Output the [x, y] coordinate of the center of the cell containing the given text.  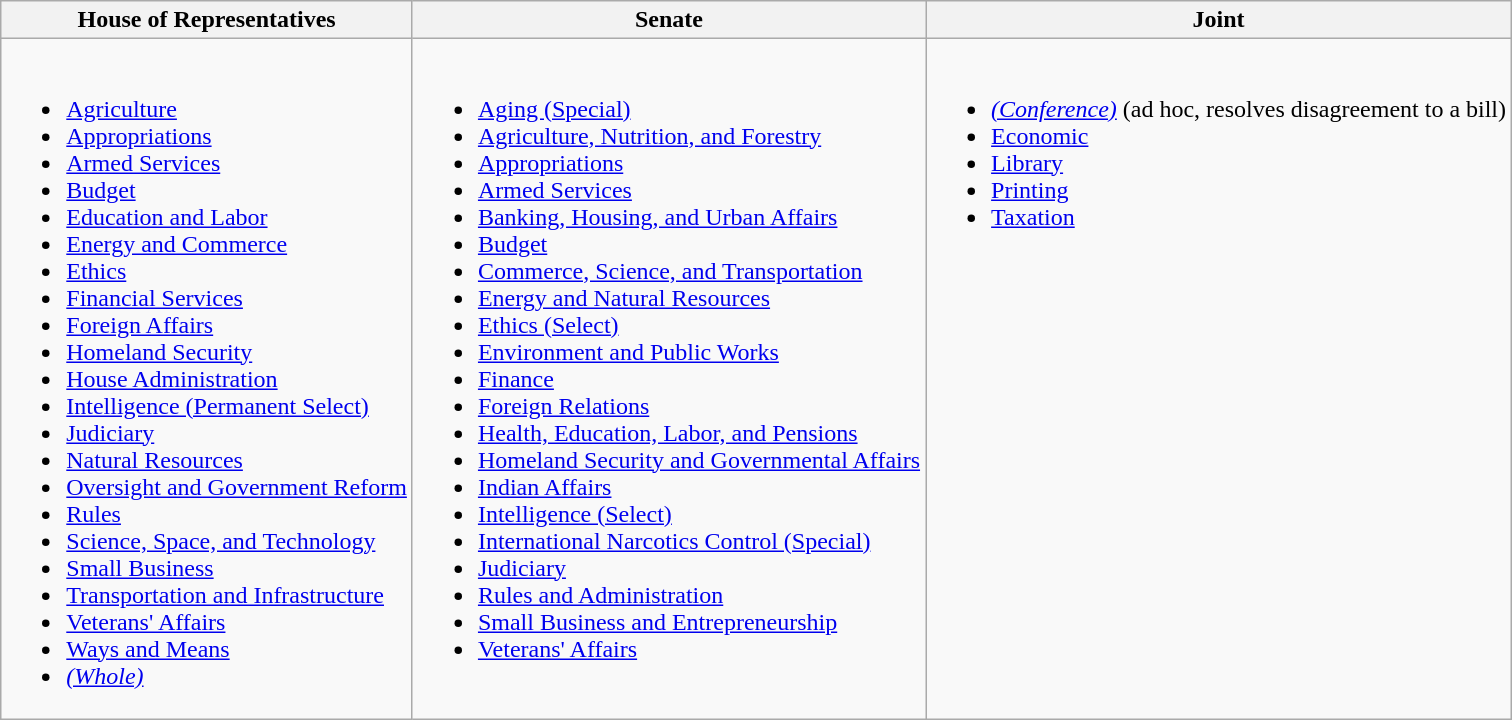
Joint [1219, 20]
(Conference) (ad hoc, resolves disagreement to a bill)EconomicLibraryPrintingTaxation [1219, 379]
Senate [668, 20]
House of Representatives [207, 20]
